Scan for the cell matching the given text and deliver its [x, y] coordinate at center. 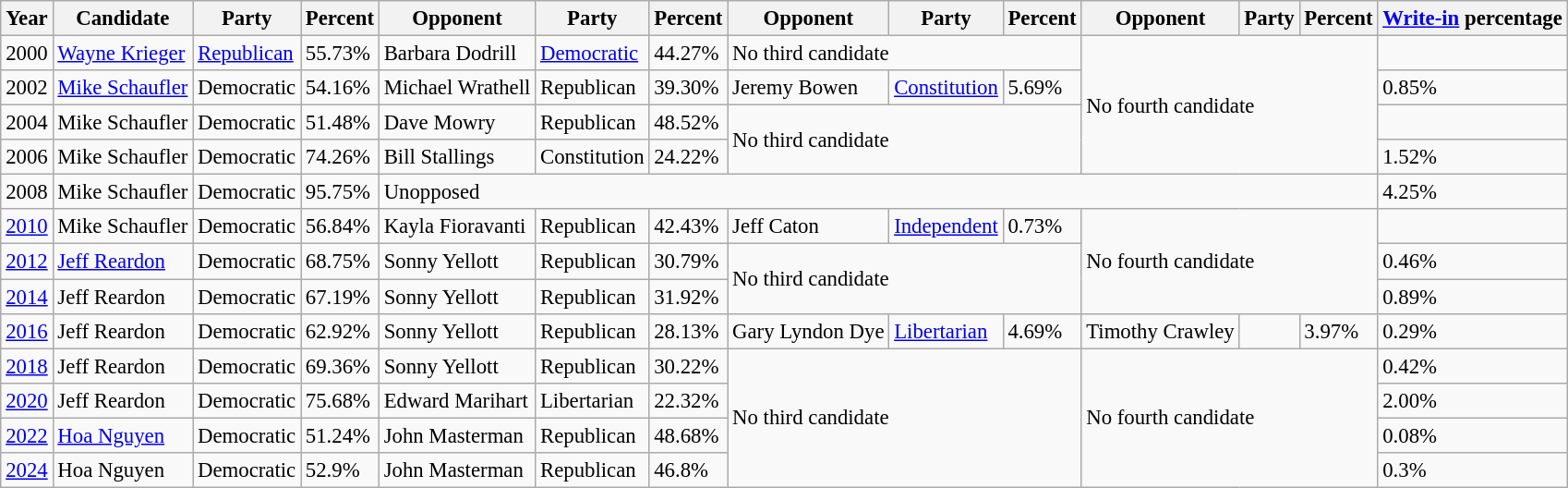
4.25% [1472, 192]
0.08% [1472, 435]
44.27% [689, 53]
Barbara Dodrill [456, 53]
0.29% [1472, 331]
2004 [27, 123]
Dave Mowry [456, 123]
62.92% [340, 331]
0.73% [1042, 226]
55.73% [340, 53]
51.24% [340, 435]
95.75% [340, 192]
Jeff Caton [809, 226]
Wayne Krieger [123, 53]
52.9% [340, 470]
0.89% [1472, 297]
Bill Stallings [456, 157]
2014 [27, 297]
30.79% [689, 262]
69.36% [340, 366]
54.16% [340, 88]
67.19% [340, 297]
2.00% [1472, 400]
68.75% [340, 262]
2016 [27, 331]
Year [27, 18]
0.46% [1472, 262]
75.68% [340, 400]
42.43% [689, 226]
Write-in percentage [1472, 18]
Jeremy Bowen [809, 88]
4.69% [1042, 331]
24.22% [689, 157]
48.52% [689, 123]
Timothy Crawley [1160, 331]
46.8% [689, 470]
22.32% [689, 400]
51.48% [340, 123]
0.85% [1472, 88]
0.3% [1472, 470]
Unopposed [878, 192]
1.52% [1472, 157]
2006 [27, 157]
Michael Wrathell [456, 88]
Gary Lyndon Dye [809, 331]
48.68% [689, 435]
2024 [27, 470]
2022 [27, 435]
Candidate [123, 18]
30.22% [689, 366]
Independent [946, 226]
0.42% [1472, 366]
2008 [27, 192]
Edward Marihart [456, 400]
2000 [27, 53]
2012 [27, 262]
Kayla Fioravanti [456, 226]
74.26% [340, 157]
2002 [27, 88]
2020 [27, 400]
39.30% [689, 88]
56.84% [340, 226]
5.69% [1042, 88]
2010 [27, 226]
3.97% [1339, 331]
2018 [27, 366]
28.13% [689, 331]
31.92% [689, 297]
